Capture the cell that displays the provided text and extract its (x, y) central coordinate. 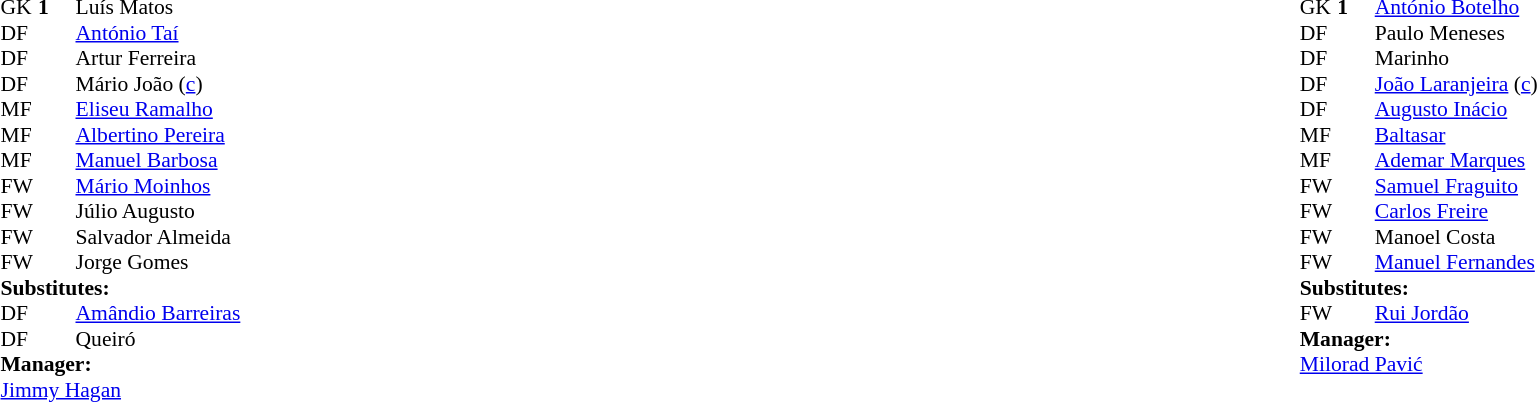
Queiró (158, 339)
Mário João (c) (158, 84)
Amândio Barreiras (158, 313)
Júlio Augusto (158, 211)
Mário Moinhos (158, 186)
Artur Ferreira (158, 59)
Manager: (120, 365)
Albertino Pereira (158, 135)
Substitutes: (120, 288)
António Taí (158, 33)
Salvador Almeida (158, 237)
Jorge Gomes (158, 263)
Manuel Barbosa (158, 161)
Eliseu Ramalho (158, 109)
